Locate the cell with the specified text and output its (X, Y) center coordinate. 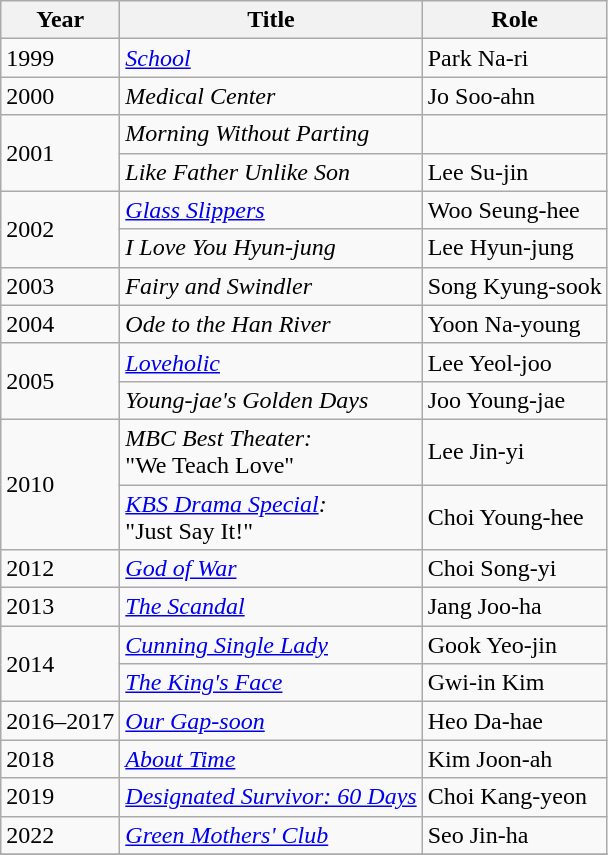
2022 (60, 835)
2019 (60, 797)
Joo Young-jae (514, 400)
Yoon Na-young (514, 324)
Park Na-ri (514, 58)
The King's Face (271, 683)
2003 (60, 286)
2005 (60, 381)
Fairy and Swindler (271, 286)
Lee Yeol-joo (514, 362)
Choi Young-hee (514, 516)
2013 (60, 607)
2001 (60, 153)
Role (514, 20)
Young-jae's Golden Days (271, 400)
Our Gap-soon (271, 721)
Lee Jin-yi (514, 452)
Glass Slippers (271, 210)
1999 (60, 58)
Gwi-in Kim (514, 683)
2004 (60, 324)
2002 (60, 229)
Year (60, 20)
2012 (60, 569)
Woo Seung-hee (514, 210)
Jang Joo-ha (514, 607)
MBC Best Theater:"We Teach Love" (271, 452)
KBS Drama Special:"Just Say It!" (271, 516)
The Scandal (271, 607)
Lee Hyun-jung (514, 248)
Choi Kang-yeon (514, 797)
Heo Da-hae (514, 721)
Title (271, 20)
Gook Yeo-jin (514, 645)
I Love You Hyun-jung (271, 248)
Designated Survivor: 60 Days (271, 797)
About Time (271, 759)
Green Mothers' Club (271, 835)
School (271, 58)
Lee Su-jin (514, 172)
Loveholic (271, 362)
Kim Joon-ah (514, 759)
Like Father Unlike Son (271, 172)
Seo Jin-ha (514, 835)
Medical Center (271, 96)
2018 (60, 759)
Ode to the Han River (271, 324)
2010 (60, 484)
Morning Without Parting (271, 134)
Song Kyung-sook (514, 286)
2016–2017 (60, 721)
2000 (60, 96)
Choi Song-yi (514, 569)
Cunning Single Lady (271, 645)
God of War (271, 569)
2014 (60, 664)
Jo Soo-ahn (514, 96)
